Search for the cell housing the specified text and yield its [x, y] center coordinate. 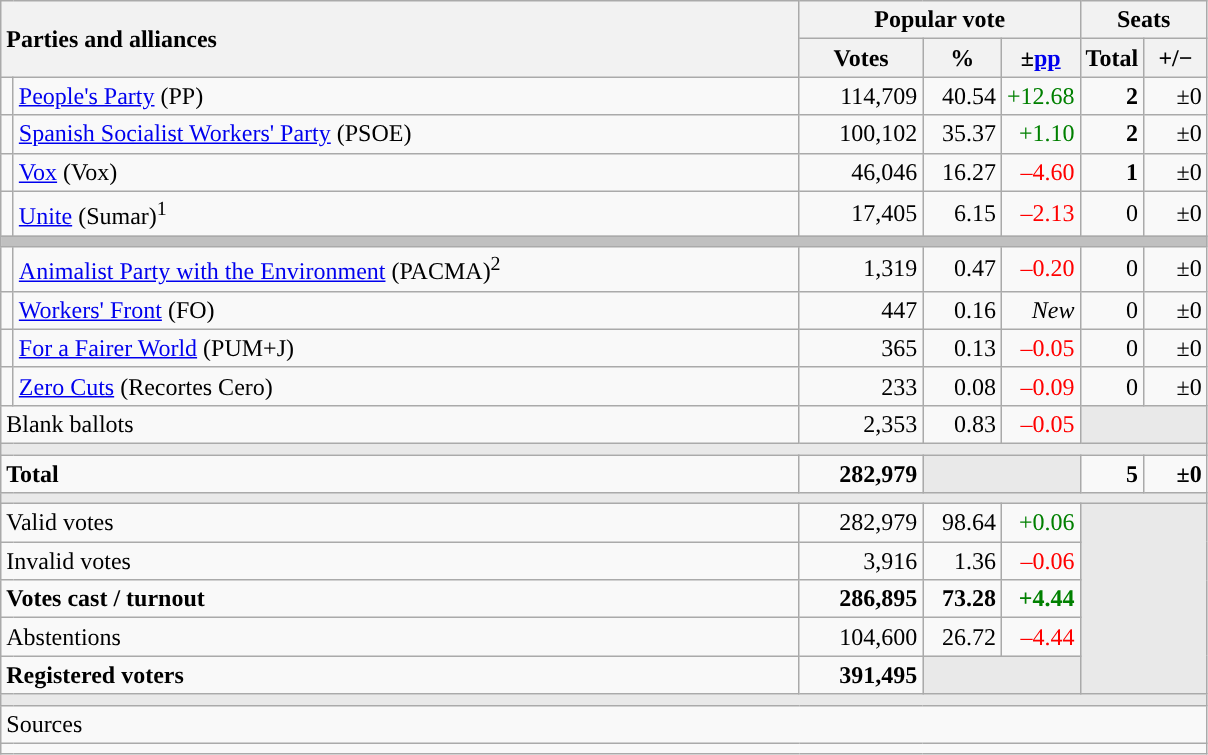
Sources [604, 724]
35.37 [962, 134]
+/− [1176, 58]
±pp [1040, 58]
Popular vote [940, 20]
Invalid votes [400, 561]
17,405 [861, 214]
1 [1112, 172]
% [962, 58]
Seats [1144, 20]
Vox (Vox) [406, 172]
+1.10 [1040, 134]
286,895 [861, 599]
391,495 [861, 675]
For a Fairer World (PUM+J) [406, 348]
–4.44 [1040, 637]
26.72 [962, 637]
Animalist Party with the Environment (PACMA)2 [406, 270]
Valid votes [400, 523]
0.47 [962, 270]
Registered voters [400, 675]
73.28 [962, 599]
16.27 [962, 172]
Workers' Front (FO) [406, 310]
People's Party (PP) [406, 96]
0.16 [962, 310]
1.36 [962, 561]
–0.20 [1040, 270]
Unite (Sumar)1 [406, 214]
46,046 [861, 172]
Blank ballots [400, 424]
0.08 [962, 386]
233 [861, 386]
447 [861, 310]
–0.06 [1040, 561]
–4.60 [1040, 172]
2,353 [861, 424]
+12.68 [1040, 96]
–2.13 [1040, 214]
Zero Cuts (Recortes Cero) [406, 386]
6.15 [962, 214]
100,102 [861, 134]
0.83 [962, 424]
40.54 [962, 96]
3,916 [861, 561]
+4.44 [1040, 599]
104,600 [861, 637]
5 [1112, 474]
0.13 [962, 348]
Spanish Socialist Workers' Party (PSOE) [406, 134]
–0.09 [1040, 386]
Votes cast / turnout [400, 599]
Votes [861, 58]
Parties and alliances [400, 39]
365 [861, 348]
Abstentions [400, 637]
+0.06 [1040, 523]
114,709 [861, 96]
98.64 [962, 523]
1,319 [861, 270]
New [1040, 310]
